Detect which cell encompasses the target text, then output its [x, y] center coordinate. 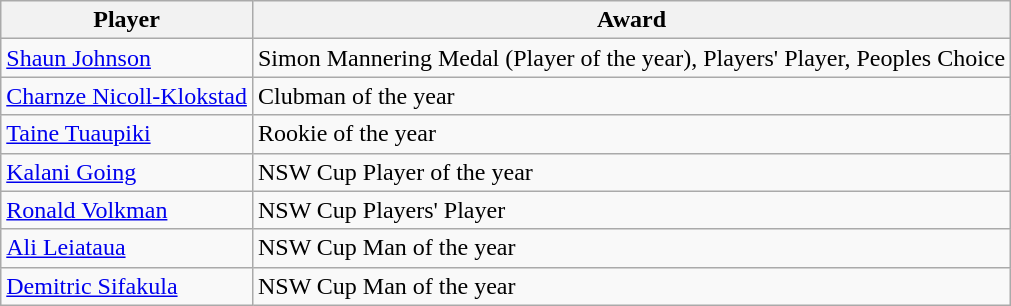
Shaun Johnson [127, 58]
Clubman of the year [631, 96]
Demitric Sifakula [127, 286]
Award [631, 20]
Simon Mannering Medal (Player of the year), Players' Player, Peoples Choice [631, 58]
Ronald Volkman [127, 210]
Taine Tuaupiki [127, 134]
Kalani Going [127, 172]
Player [127, 20]
Ali Leiataua [127, 248]
Charnze Nicoll-Klokstad [127, 96]
NSW Cup Player of the year [631, 172]
Rookie of the year [631, 134]
NSW Cup Players' Player [631, 210]
